Determine the [x, y] coordinate at the center of the cell enclosing the given text.  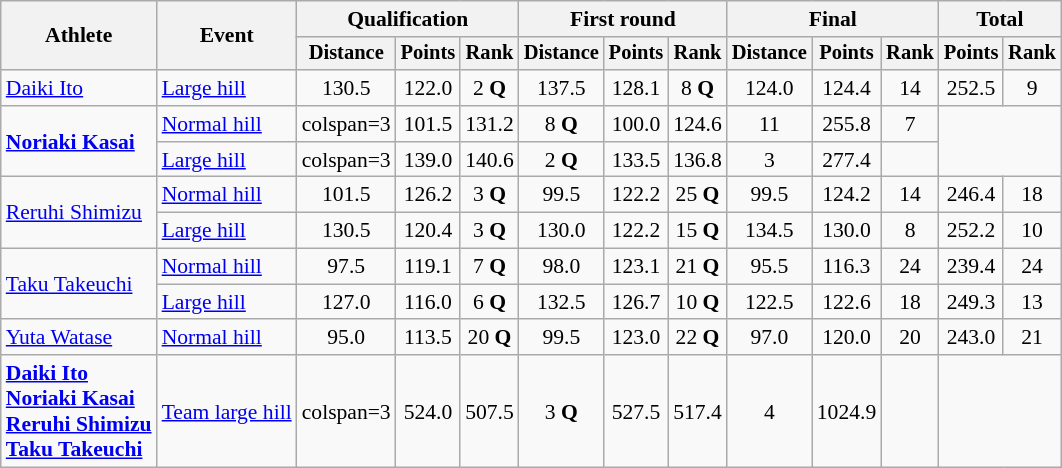
252.2 [971, 231]
Qualification [408, 19]
21 Q [698, 267]
134.5 [770, 231]
10 Q [698, 302]
20 [910, 338]
128.1 [636, 88]
Athlete [79, 36]
Total [1000, 19]
20 Q [490, 338]
131.2 [490, 124]
8 [910, 231]
124.0 [770, 88]
122.0 [428, 88]
9 [1032, 88]
139.0 [428, 160]
136.8 [698, 160]
11 [770, 124]
First round [623, 19]
100.0 [636, 124]
Event [227, 36]
98.0 [562, 267]
124.2 [846, 195]
Daiki ItoNoriaki KasaiReruhi ShimizuTaku Takeuchi [79, 411]
120.0 [846, 338]
95.0 [346, 338]
249.3 [971, 302]
127.0 [346, 302]
4 [770, 411]
527.5 [636, 411]
7 Q [490, 267]
255.8 [846, 124]
21 [1032, 338]
132.5 [562, 302]
524.0 [428, 411]
126.2 [428, 195]
126.7 [636, 302]
116.0 [428, 302]
122.5 [770, 302]
Noriaki Kasai [79, 142]
97.0 [770, 338]
95.5 [770, 267]
7 [910, 124]
133.5 [636, 160]
10 [1032, 231]
243.0 [971, 338]
116.3 [846, 267]
517.4 [698, 411]
15 Q [698, 231]
113.5 [428, 338]
97.5 [346, 267]
123.0 [636, 338]
1024.9 [846, 411]
120.4 [428, 231]
246.4 [971, 195]
137.5 [562, 88]
122.6 [846, 302]
Taku Takeuchi [79, 284]
25 Q [698, 195]
124.6 [698, 124]
3 [770, 160]
13 [1032, 302]
252.5 [971, 88]
507.5 [490, 411]
Yuta Watase [79, 338]
Team large hill [227, 411]
119.1 [428, 267]
22 Q [698, 338]
124.4 [846, 88]
Daiki Ito [79, 88]
123.1 [636, 267]
Reruhi Shimizu [79, 212]
Final [833, 19]
6 Q [490, 302]
239.4 [971, 267]
140.6 [490, 160]
277.4 [846, 160]
